Provide the [X, Y] coordinate of the cell's center where the given text is located.  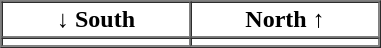
North ↑ [284, 20]
↓ South [96, 20]
